Provide the (x, y) coordinate of the cell's center where the given text is located.  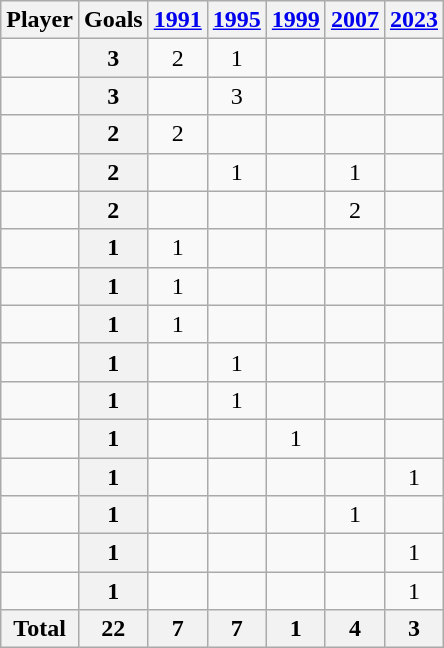
1999 (296, 20)
22 (113, 629)
Goals (113, 20)
2007 (354, 20)
1991 (178, 20)
Player (40, 20)
2023 (414, 20)
1995 (236, 20)
4 (354, 629)
Total (40, 629)
